Detect which cell encompasses the target text, then output its (X, Y) center coordinate. 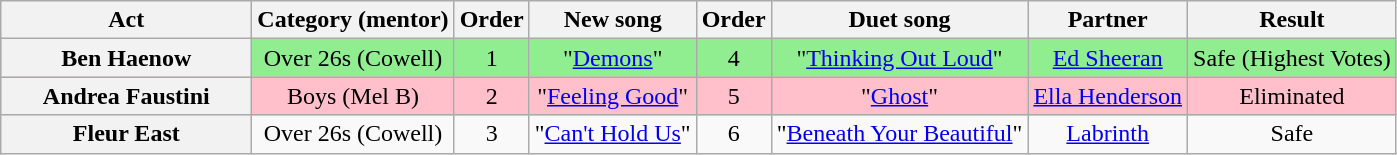
"Ghost" (900, 96)
Result (1292, 20)
Fleur East (126, 134)
1 (492, 58)
Act (126, 20)
"Beneath Your Beautiful" (900, 134)
Safe (1292, 134)
Partner (1108, 20)
Ben Haenow (126, 58)
"Can't Hold Us" (612, 134)
"Feeling Good" (612, 96)
Eliminated (1292, 96)
Boys (Mel B) (353, 96)
6 (734, 134)
Duet song (900, 20)
"Thinking Out Loud" (900, 58)
5 (734, 96)
Safe (Highest Votes) (1292, 58)
Andrea Faustini (126, 96)
"Demons" (612, 58)
4 (734, 58)
Ed Sheeran (1108, 58)
Labrinth (1108, 134)
Ella Henderson (1108, 96)
Category (mentor) (353, 20)
New song (612, 20)
3 (492, 134)
2 (492, 96)
